Provide the [x, y] coordinate of the cell's center where the given text is located.  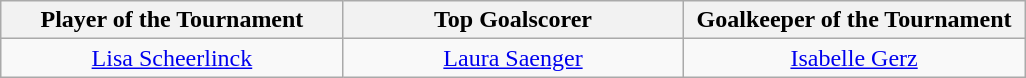
Player of the Tournament [172, 20]
Isabelle Gerz [854, 58]
Lisa Scheerlinck [172, 58]
Goalkeeper of the Tournament [854, 20]
Laura Saenger [512, 58]
Top Goalscorer [512, 20]
